Return (X, Y) of the center of cell containing provided text 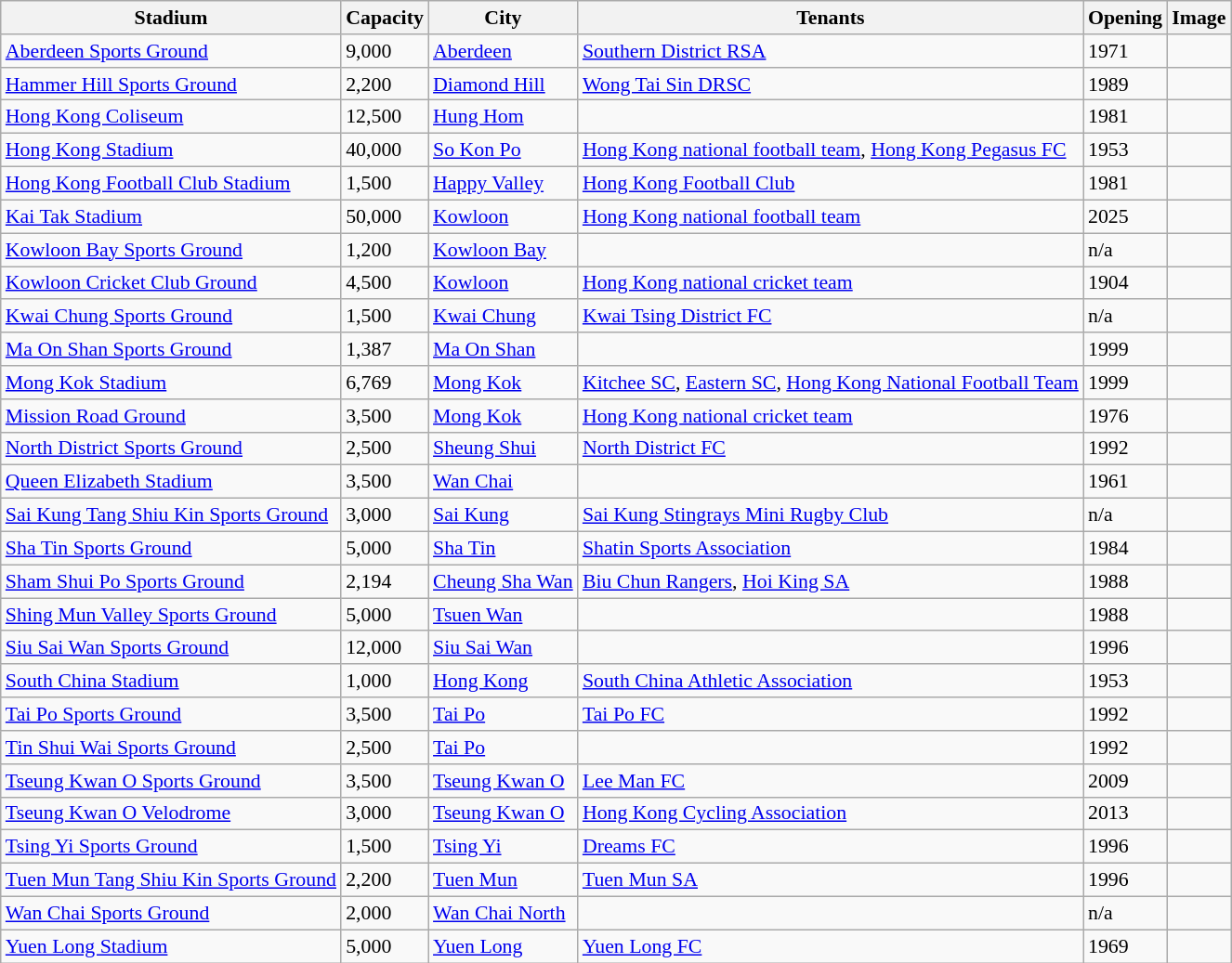
2025 (1125, 216)
Hung Hom (504, 117)
Tai Po FC (831, 714)
Shing Mun Valley Sports Ground (171, 615)
2,000 (385, 913)
Image (1199, 18)
Lee Man FC (831, 780)
Kitchee SC, Eastern SC, Hong Kong National Football Team (831, 383)
12,000 (385, 647)
Mong Kok Stadium (171, 383)
1,000 (385, 681)
Sha Tin Sports Ground (171, 548)
Kwai Tsing District FC (831, 316)
Aberdeen (504, 50)
2,194 (385, 581)
Tuen Mun Tang Shiu Kin Sports Ground (171, 879)
Wan Chai North (504, 913)
Capacity (385, 18)
Yuen Long (504, 946)
Hong Kong Stadium (171, 150)
Hong Kong Football Club Stadium (171, 183)
Opening (1125, 18)
Hong Kong Coliseum (171, 117)
Queen Elizabeth Stadium (171, 482)
2013 (1125, 813)
1,200 (385, 250)
South China Athletic Association (831, 681)
Hong Kong Cycling Association (831, 813)
2009 (1125, 780)
Shatin Sports Association (831, 548)
4,500 (385, 282)
North District Sports Ground (171, 449)
Tai Po Sports Ground (171, 714)
So Kon Po (504, 150)
Hammer Hill Sports Ground (171, 84)
Tenants (831, 18)
Hong Kong (504, 681)
Yuen Long Stadium (171, 946)
Sha Tin (504, 548)
1976 (1125, 415)
1971 (1125, 50)
Kwai Chung (504, 316)
Kowloon Cricket Club Ground (171, 282)
Southern District RSA (831, 50)
South China Stadium (171, 681)
Sai Kung (504, 515)
Kowloon Bay (504, 250)
Tsing Yi (504, 847)
40,000 (385, 150)
Tin Shui Wai Sports Ground (171, 748)
Siu Sai Wan Sports Ground (171, 647)
9,000 (385, 50)
Sai Kung Tang Shiu Kin Sports Ground (171, 515)
Cheung Sha Wan (504, 581)
Sai Kung Stingrays Mini Rugby Club (831, 515)
6,769 (385, 383)
Yuen Long FC (831, 946)
Wong Tai Sin DRSC (831, 84)
Tuen Mun (504, 879)
Kowloon Bay Sports Ground (171, 250)
Dreams FC (831, 847)
Wan Chai Sports Ground (171, 913)
Biu Chun Rangers, Hoi King SA (831, 581)
1984 (1125, 548)
1969 (1125, 946)
Kai Tak Stadium (171, 216)
50,000 (385, 216)
Siu Sai Wan (504, 647)
Mission Road Ground (171, 415)
Kwai Chung Sports Ground (171, 316)
12,500 (385, 117)
North District FC (831, 449)
Sheung Shui (504, 449)
Diamond Hill (504, 84)
Ma On Shan (504, 349)
Tsuen Wan (504, 615)
Wan Chai (504, 482)
Hong Kong Football Club (831, 183)
Aberdeen Sports Ground (171, 50)
City (504, 18)
Hong Kong national football team, Hong Kong Pegasus FC (831, 150)
Hong Kong national football team (831, 216)
Happy Valley (504, 183)
Tsing Yi Sports Ground (171, 847)
Tseung Kwan O Sports Ground (171, 780)
1,387 (385, 349)
Tseung Kwan O Velodrome (171, 813)
1904 (1125, 282)
Tuen Mun SA (831, 879)
Sham Shui Po Sports Ground (171, 581)
1989 (1125, 84)
1961 (1125, 482)
Ma On Shan Sports Ground (171, 349)
Stadium (171, 18)
